Search for the cell housing the specified text and yield its [X, Y] center coordinate. 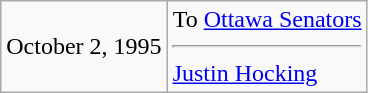
To Ottawa SenatorsJustin Hocking [267, 47]
October 2, 1995 [84, 47]
